Identify which cell holds the provided text, then report its [x, y] central coordinate. 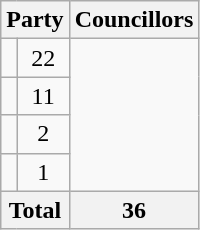
11 [43, 96]
Party [35, 20]
36 [134, 210]
22 [43, 58]
Total [35, 210]
2 [43, 134]
1 [43, 172]
Councillors [134, 20]
